Return [X, Y] of the center of cell containing provided text 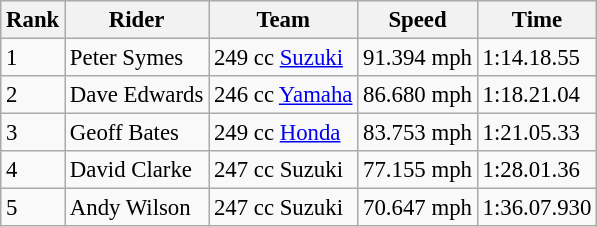
1 [33, 58]
Andy Wilson [137, 208]
91.394 mph [418, 58]
Time [536, 20]
249 cc Honda [284, 133]
1:28.01.36 [536, 170]
70.647 mph [418, 208]
Rank [33, 20]
1:18.21.04 [536, 95]
83.753 mph [418, 133]
1:21.05.33 [536, 133]
86.680 mph [418, 95]
77.155 mph [418, 170]
David Clarke [137, 170]
249 cc Suzuki [284, 58]
Rider [137, 20]
2 [33, 95]
Speed [418, 20]
1:14.18.55 [536, 58]
4 [33, 170]
1:36.07.930 [536, 208]
Peter Symes [137, 58]
Team [284, 20]
3 [33, 133]
5 [33, 208]
Dave Edwards [137, 95]
246 cc Yamaha [284, 95]
Geoff Bates [137, 133]
